Search for the cell housing the specified text and yield its [x, y] center coordinate. 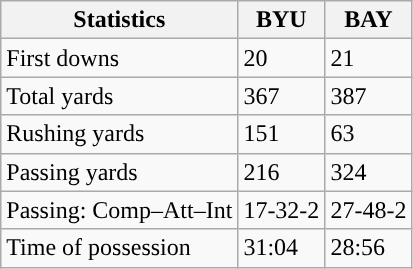
367 [282, 96]
387 [368, 96]
21 [368, 58]
17-32-2 [282, 210]
First downs [120, 58]
216 [282, 172]
BYU [282, 20]
Statistics [120, 20]
Passing yards [120, 172]
31:04 [282, 248]
27-48-2 [368, 210]
Total yards [120, 96]
324 [368, 172]
Passing: Comp–Att–Int [120, 210]
63 [368, 134]
28:56 [368, 248]
Time of possession [120, 248]
20 [282, 58]
Rushing yards [120, 134]
BAY [368, 20]
151 [282, 134]
